Determine the [X, Y] coordinate at the center of the cell enclosing the given text.  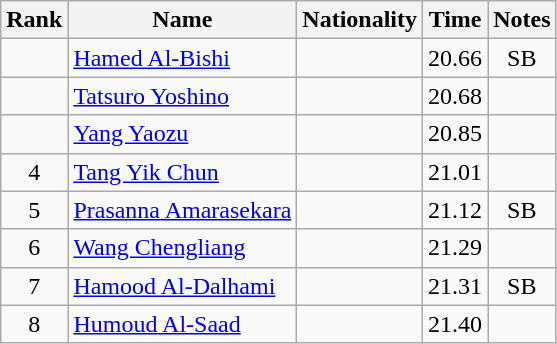
Wang Chengliang [182, 248]
20.66 [456, 58]
Nationality [360, 20]
Hamood Al-Dalhami [182, 286]
Tang Yik Chun [182, 172]
8 [34, 324]
Yang Yaozu [182, 134]
5 [34, 210]
21.29 [456, 248]
Prasanna Amarasekara [182, 210]
Time [456, 20]
Tatsuro Yoshino [182, 96]
4 [34, 172]
6 [34, 248]
21.01 [456, 172]
Name [182, 20]
7 [34, 286]
Rank [34, 20]
20.85 [456, 134]
21.12 [456, 210]
20.68 [456, 96]
21.40 [456, 324]
21.31 [456, 286]
Hamed Al-Bishi [182, 58]
Notes [522, 20]
Humoud Al-Saad [182, 324]
